Find where the given text appears and provide that cell's center as [x, y] coordinate. 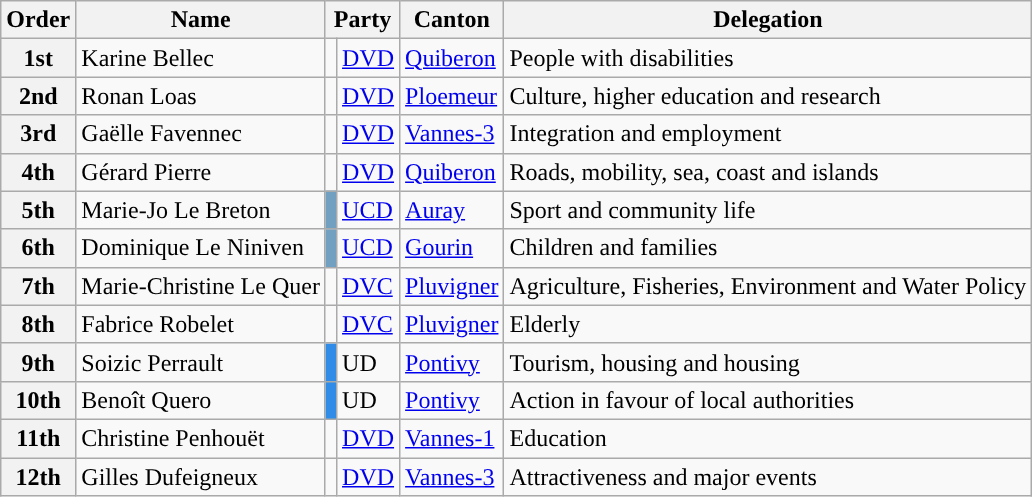
Education [768, 438]
Integration and employment [768, 134]
6th [38, 248]
Karine Bellec [201, 58]
Christine Penhouët [201, 438]
Gilles Dufeigneux [201, 477]
Ploemeur [452, 96]
Soizic Perrault [201, 362]
Action in favour of local authorities [768, 400]
11th [38, 438]
Party [362, 20]
Roads, mobility, sea, coast and islands [768, 172]
12th [38, 477]
Marie-Christine Le Quer [201, 286]
7th [38, 286]
Auray [452, 210]
9th [38, 362]
Vannes-1 [452, 438]
4th [38, 172]
Delegation [768, 20]
Gourin [452, 248]
Gérard Pierre [201, 172]
Fabrice Robelet [201, 324]
Children and families [768, 248]
Gaëlle Favennec [201, 134]
Canton [452, 20]
Name [201, 20]
Attractiveness and major events [768, 477]
10th [38, 400]
Sport and community life [768, 210]
2nd [38, 96]
Tourism, housing and housing [768, 362]
Marie-Jo Le Breton [201, 210]
Dominique Le Niniven [201, 248]
1st [38, 58]
3rd [38, 134]
Agriculture, Fisheries, Environment and Water Policy [768, 286]
Order [38, 20]
5th [38, 210]
8th [38, 324]
People with disabilities [768, 58]
Culture, higher education and research [768, 96]
Benoît Quero [201, 400]
Elderly [768, 324]
Ronan Loas [201, 96]
